Capture the cell that displays the provided text and extract its (x, y) central coordinate. 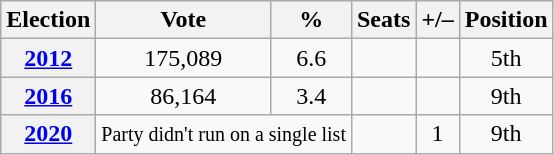
Vote (184, 20)
175,089 (184, 58)
6.6 (312, 58)
% (312, 20)
+/– (438, 20)
3.4 (312, 96)
2016 (48, 96)
2012 (48, 58)
Seats (383, 20)
Position (506, 20)
1 (438, 134)
5th (506, 58)
Party didn't run on a single list (224, 134)
2020 (48, 134)
86,164 (184, 96)
Election (48, 20)
